Output the [x, y] coordinate of the center of the cell containing the given text.  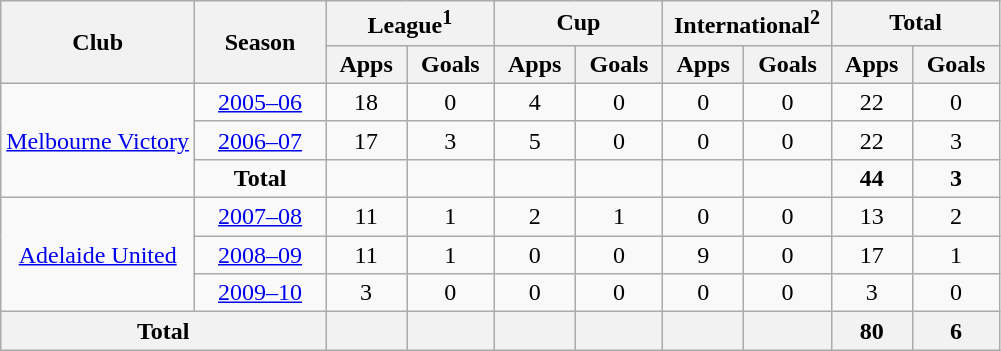
80 [872, 331]
18 [366, 102]
International2 [748, 24]
6 [956, 331]
44 [872, 178]
5 [534, 140]
Melbourne Victory [98, 140]
4 [534, 102]
Adelaide United [98, 255]
2008–09 [260, 255]
2009–10 [260, 293]
2007–08 [260, 217]
9 [704, 255]
Season [260, 42]
2005–06 [260, 102]
2006–07 [260, 140]
League1 [410, 24]
Club [98, 42]
13 [872, 217]
Cup [578, 24]
